Detect which cell encompasses the target text, then output its [x, y] center coordinate. 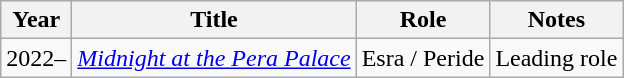
Notes [556, 20]
Esra / Peride [423, 58]
2022– [36, 58]
Year [36, 20]
Leading role [556, 58]
Role [423, 20]
Midnight at the Pera Palace [214, 58]
Title [214, 20]
